From the cell containing the given text, extract its center point as [X, Y] coordinate. 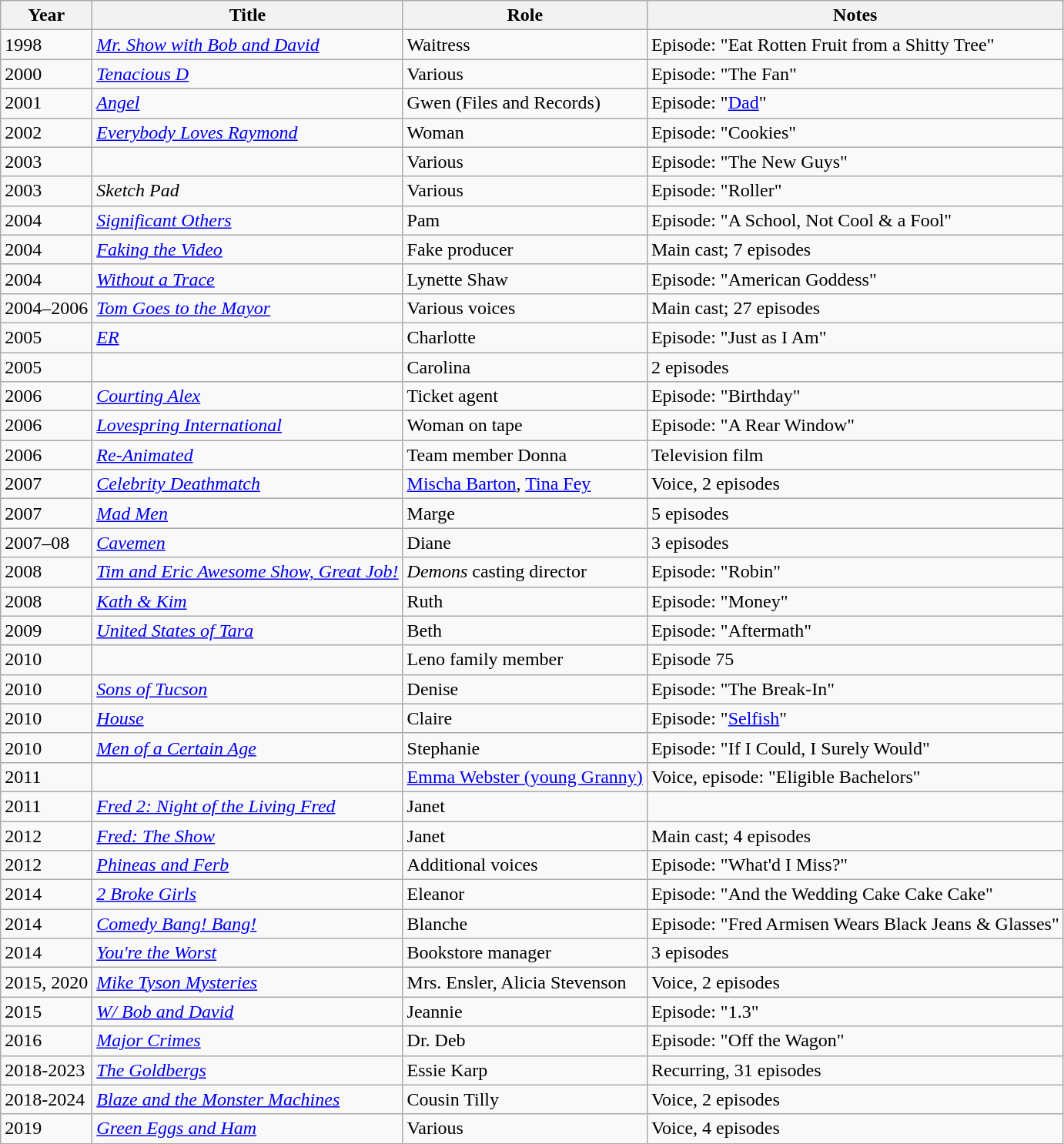
Mrs. Ensler, Alicia Stevenson [525, 982]
Tenacious D [248, 74]
2019 [46, 1129]
You're the Worst [248, 953]
Main cast; 7 episodes [855, 249]
2018-2023 [46, 1070]
Episode: "Cookies" [855, 132]
Bookstore manager [525, 953]
Re-Animated [248, 455]
Angel [248, 103]
Woman [525, 132]
Episode: "Selfish" [855, 718]
Television film [855, 455]
Pam [525, 220]
Mr. Show with Bob and David [248, 45]
Gwen (Files and Records) [525, 103]
Diane [525, 543]
Additional voices [525, 865]
Episode: "Fred Armisen Wears Black Jeans & Glasses" [855, 924]
Denise [525, 689]
Episode: "Roller" [855, 191]
Claire [525, 718]
Episode: "The New Guys" [855, 162]
Phineas and Ferb [248, 865]
Recurring, 31 episodes [855, 1070]
Ticket agent [525, 396]
Ruth [525, 601]
Fake producer [525, 249]
Voice, 4 episodes [855, 1129]
Dr. Deb [525, 1041]
Major Crimes [248, 1041]
Eleanor [525, 895]
5 episodes [855, 513]
Carolina [525, 367]
Courting Alex [248, 396]
Role [525, 15]
Title [248, 15]
2018-2024 [46, 1099]
ER [248, 337]
House [248, 718]
1998 [46, 45]
Various voices [525, 308]
Green Eggs and Ham [248, 1129]
Marge [525, 513]
Episode: "If I Could, I Surely Would" [855, 748]
Everybody Loves Raymond [248, 132]
Jeannie [525, 1012]
Men of a Certain Age [248, 748]
Woman on tape [525, 426]
Celebrity Deathmatch [248, 484]
Lovespring International [248, 426]
Kath & Kim [248, 601]
Comedy Bang! Bang! [248, 924]
Lynette Shaw [525, 279]
2000 [46, 74]
Emma Webster (young Granny) [525, 777]
Beth [525, 631]
2015, 2020 [46, 982]
Team member Donna [525, 455]
Year [46, 15]
Blaze and the Monster Machines [248, 1099]
Episode: "The Break-In" [855, 689]
Episode: "Birthday" [855, 396]
Episode: "A School, Not Cool & a Fool" [855, 220]
Stephanie [525, 748]
Significant Others [248, 220]
Notes [855, 15]
2015 [46, 1012]
Charlotte [525, 337]
Episode: "Aftermath" [855, 631]
Waitress [525, 45]
Tom Goes to the Mayor [248, 308]
Without a Trace [248, 279]
2007–08 [46, 543]
Sketch Pad [248, 191]
Fred: The Show [248, 835]
Mike Tyson Mysteries [248, 982]
Blanche [525, 924]
2002 [46, 132]
The Goldbergs [248, 1070]
Faking the Video [248, 249]
Episode 75 [855, 660]
W/ Bob and David [248, 1012]
2004–2006 [46, 308]
2009 [46, 631]
Cavemen [248, 543]
Episode: "Money" [855, 601]
Sons of Tucson [248, 689]
Mischa Barton, Tina Fey [525, 484]
Episode: "A Rear Window" [855, 426]
2016 [46, 1041]
Episode: "And the Wedding Cake Cake Cake" [855, 895]
Episode: "American Goddess" [855, 279]
Episode: "1.3" [855, 1012]
Demons casting director [525, 572]
Episode: "Eat Rotten Fruit from a Shitty Tree" [855, 45]
Main cast; 4 episodes [855, 835]
Essie Karp [525, 1070]
2 episodes [855, 367]
Tim and Eric Awesome Show, Great Job! [248, 572]
2001 [46, 103]
Episode: "What'd I Miss?" [855, 865]
Episode: "Dad" [855, 103]
Episode: "Off the Wagon" [855, 1041]
2 Broke Girls [248, 895]
Leno family member [525, 660]
Episode: "Robin" [855, 572]
Episode: "Just as I Am" [855, 337]
Episode: "The Fan" [855, 74]
United States of Tara [248, 631]
Fred 2: Night of the Living Fred [248, 806]
Main cast; 27 episodes [855, 308]
Voice, episode: "Eligible Bachelors" [855, 777]
Mad Men [248, 513]
Cousin Tilly [525, 1099]
